Determine the (x, y) coordinate at the center of the cell enclosing the given text.  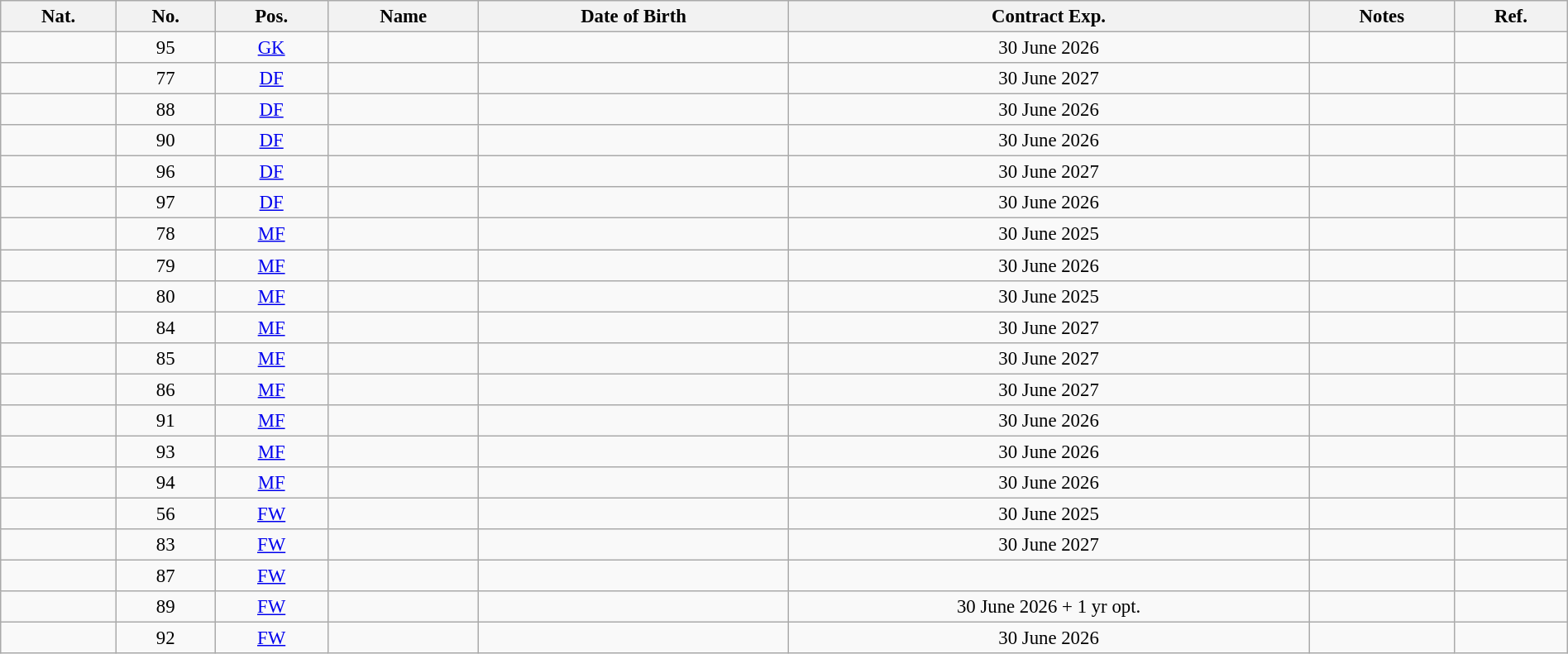
87 (165, 576)
Date of Birth (633, 17)
Contract Exp. (1049, 17)
84 (165, 327)
89 (165, 607)
91 (165, 421)
97 (165, 203)
30 June 2026 + 1 yr opt. (1049, 607)
78 (165, 234)
95 (165, 48)
56 (165, 513)
83 (165, 545)
96 (165, 172)
88 (165, 110)
Nat. (59, 17)
92 (165, 638)
85 (165, 358)
94 (165, 483)
Ref. (1512, 17)
80 (165, 296)
86 (165, 389)
77 (165, 79)
GK (271, 48)
No. (165, 17)
79 (165, 265)
90 (165, 141)
Pos. (271, 17)
93 (165, 451)
Notes (1382, 17)
Name (404, 17)
